Search for the cell housing the specified text and yield its (x, y) center coordinate. 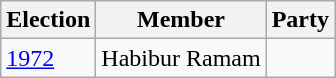
Election (48, 20)
Habibur Ramam (181, 58)
Member (181, 20)
Party (300, 20)
1972 (48, 58)
